Return (X, Y) of the center of cell containing provided text 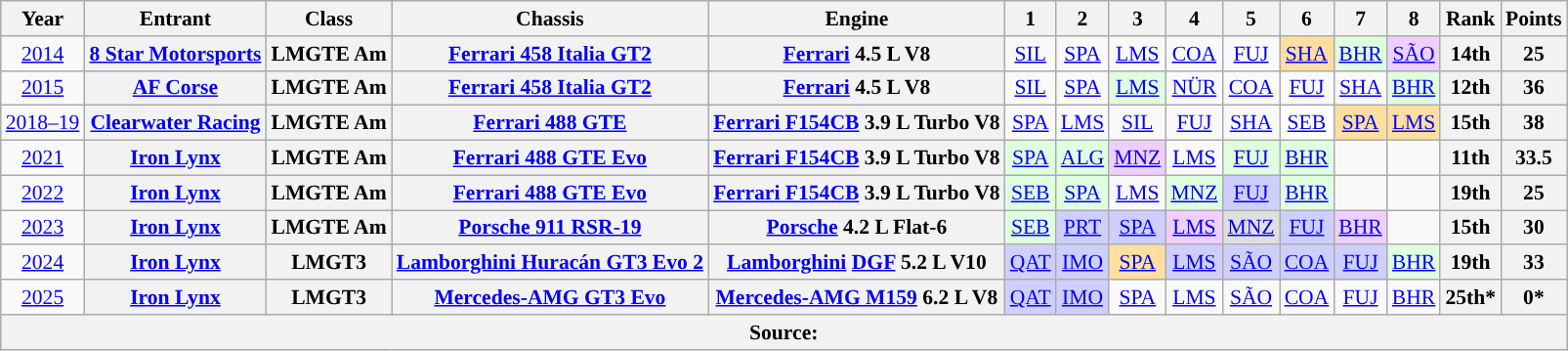
2025 (43, 297)
2015 (43, 88)
Entrant (175, 19)
3 (1137, 19)
2 (1082, 19)
Source: (784, 332)
Lamborghini Huracán GT3 Evo 2 (550, 263)
Engine (857, 19)
14th (1470, 54)
2022 (43, 193)
Chassis (550, 19)
Lamborghini DGF 5.2 L V10 (857, 263)
ALG (1082, 158)
PRT (1082, 228)
AF Corse (175, 88)
0* (1534, 297)
25th* (1470, 297)
36 (1534, 88)
Points (1534, 19)
33.5 (1534, 158)
8 (1415, 19)
8 Star Motorsports (175, 54)
Mercedes-AMG M159 6.2 L V8 (857, 297)
12th (1470, 88)
5 (1250, 19)
1 (1031, 19)
2021 (43, 158)
11th (1470, 158)
Class (328, 19)
2014 (43, 54)
4 (1194, 19)
Rank (1470, 19)
Year (43, 19)
Porsche 911 RSR-19 (550, 228)
33 (1534, 263)
Porsche 4.2 L Flat-6 (857, 228)
NÜR (1194, 88)
7 (1360, 19)
38 (1534, 123)
Mercedes-AMG GT3 Evo (550, 297)
2018–19 (43, 123)
2024 (43, 263)
Ferrari 488 GTE (550, 123)
30 (1534, 228)
Clearwater Racing (175, 123)
6 (1307, 19)
2023 (43, 228)
